Determine the [X, Y] coordinate at the center of the cell enclosing the given text.  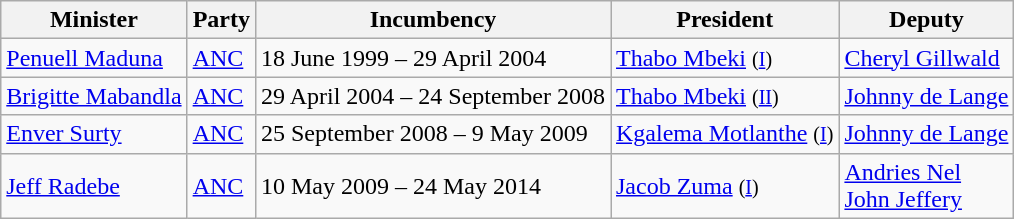
Jeff Radebe [94, 186]
Thabo Mbeki (I) [724, 58]
Party [221, 20]
Thabo Mbeki (II) [724, 96]
Incumbency [432, 20]
25 September 2008 – 9 May 2009 [432, 134]
Deputy [926, 20]
Jacob Zuma (I) [724, 186]
29 April 2004 – 24 September 2008 [432, 96]
10 May 2009 – 24 May 2014 [432, 186]
Brigitte Mabandla [94, 96]
Kgalema Motlanthe (I) [724, 134]
Cheryl Gillwald [926, 58]
18 June 1999 – 29 April 2004 [432, 58]
Andries NelJohn Jeffery [926, 186]
Minister [94, 20]
Penuell Maduna [94, 58]
Enver Surty [94, 134]
President [724, 20]
